Capture the cell that displays the provided text and extract its (x, y) central coordinate. 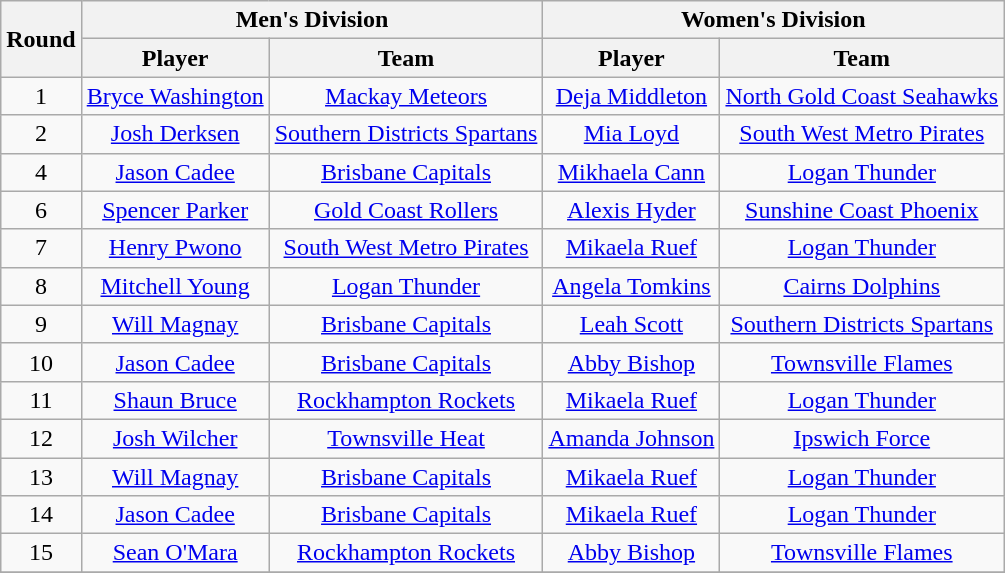
12 (41, 438)
Gold Coast Rollers (406, 210)
7 (41, 248)
Bryce Washington (175, 96)
Henry Pwono (175, 248)
Men's Division (312, 20)
Spencer Parker (175, 210)
Josh Derksen (175, 134)
Shaun Bruce (175, 400)
8 (41, 286)
Women's Division (774, 20)
Mackay Meteors (406, 96)
Leah Scott (632, 324)
Ipswich Force (862, 438)
10 (41, 362)
Mia Loyd (632, 134)
9 (41, 324)
Sean O'Mara (175, 553)
2 (41, 134)
13 (41, 477)
Angela Tomkins (632, 286)
Amanda Johnson (632, 438)
Townsville Heat (406, 438)
6 (41, 210)
1 (41, 96)
North Gold Coast Seahawks (862, 96)
Josh Wilcher (175, 438)
Sunshine Coast Phoenix (862, 210)
Cairns Dolphins (862, 286)
15 (41, 553)
4 (41, 172)
Deja Middleton (632, 96)
Alexis Hyder (632, 210)
Mitchell Young (175, 286)
Round (41, 39)
11 (41, 400)
Mikhaela Cann (632, 172)
14 (41, 515)
